For the text-containing cell, return its midpoint in (X, Y) coordinate format. 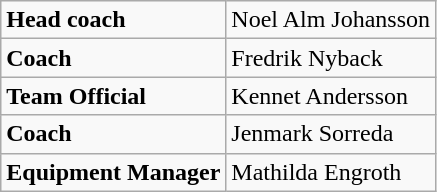
Mathilda Engroth (331, 172)
Equipment Manager (114, 172)
Team Official (114, 96)
Head coach (114, 20)
Noel Alm Johansson (331, 20)
Fredrik Nyback (331, 58)
Jenmark Sorreda (331, 134)
Kennet Andersson (331, 96)
